Provide the [X, Y] coordinate of the cell's center where the given text is located.  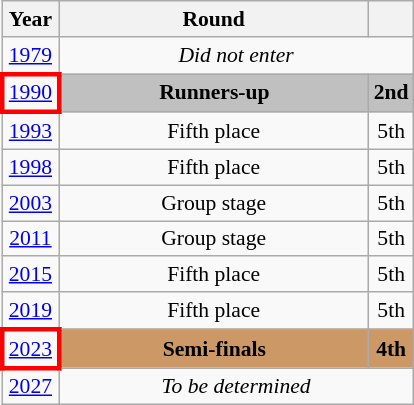
Semi-finals [214, 348]
Round [214, 19]
2019 [30, 310]
2011 [30, 239]
1998 [30, 168]
2nd [392, 94]
To be determined [236, 386]
2003 [30, 203]
2023 [30, 348]
2015 [30, 275]
4th [392, 348]
Runners-up [214, 94]
Did not enter [236, 56]
Year [30, 19]
1990 [30, 94]
1979 [30, 56]
2027 [30, 386]
1993 [30, 132]
